Capture the cell that displays the provided text and extract its [X, Y] central coordinate. 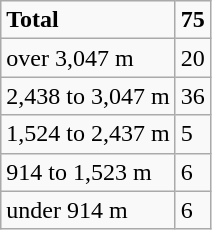
75 [192, 20]
20 [192, 58]
Total [88, 20]
36 [192, 96]
1,524 to 2,437 m [88, 134]
under 914 m [88, 210]
914 to 1,523 m [88, 172]
2,438 to 3,047 m [88, 96]
5 [192, 134]
over 3,047 m [88, 58]
